Pinpoint the cell where the given text exists, returning its (X, Y) midpoint coordinate. 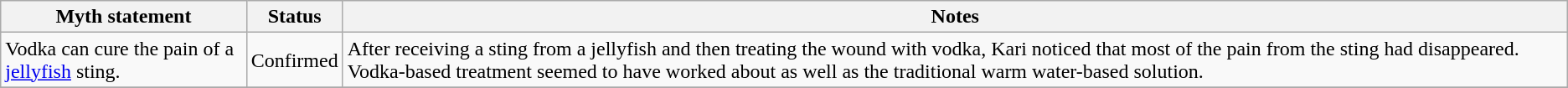
Notes (955, 17)
Status (295, 17)
Confirmed (295, 60)
Vodka can cure the pain of a jellyfish sting. (124, 60)
Myth statement (124, 17)
